Locate the cell with the specified text and output its (X, Y) center coordinate. 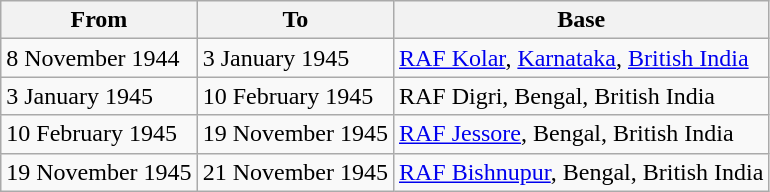
To (295, 20)
Base (580, 20)
8 November 1944 (99, 58)
RAF Kolar, Karnataka, British India (580, 58)
RAF Bishnupur, Bengal, British India (580, 172)
From (99, 20)
21 November 1945 (295, 172)
RAF Jessore, Bengal, British India (580, 134)
RAF Digri, Bengal, British India (580, 96)
